Return the [x, y] coordinate for the center point of the cell that contains the specified text.  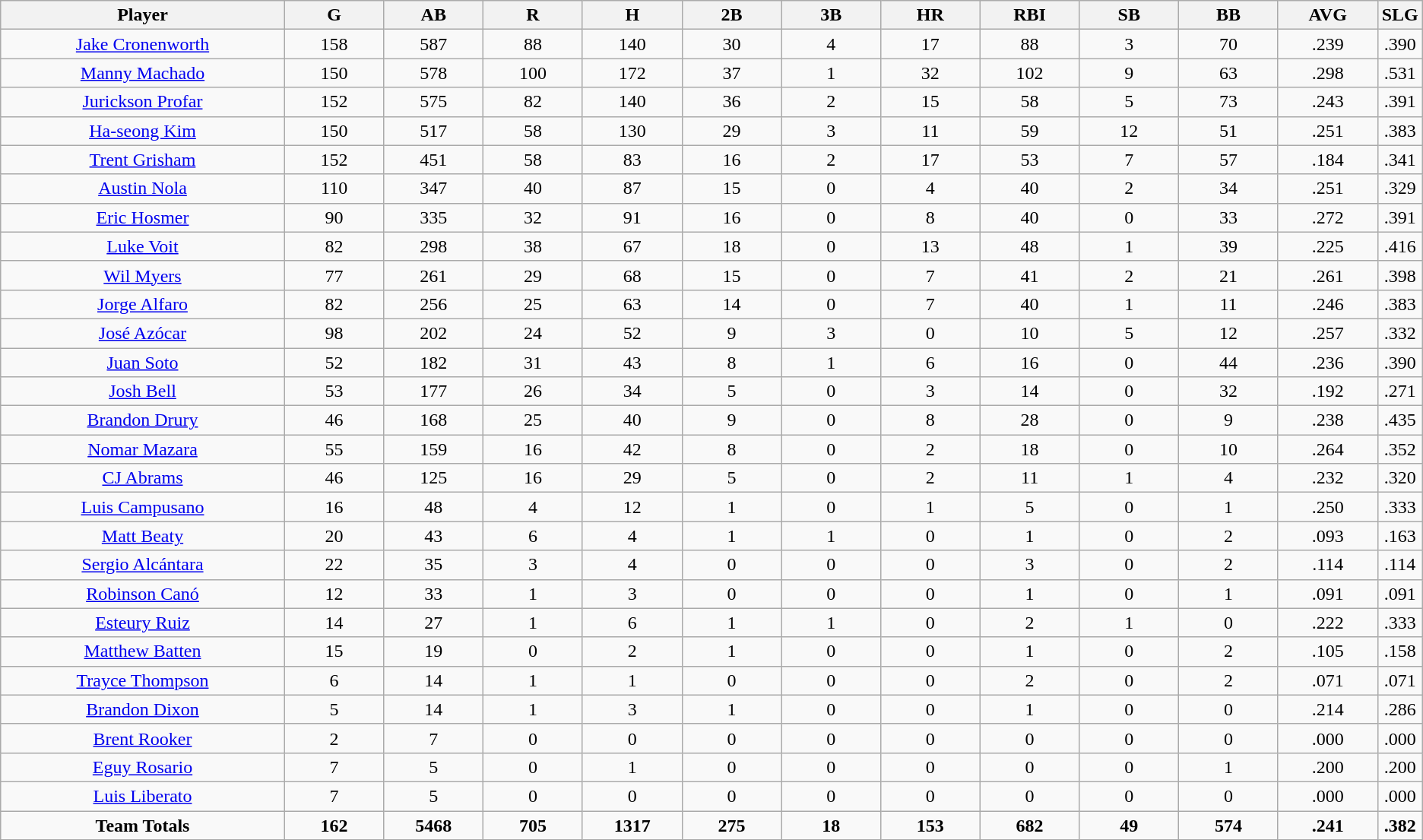
.246 [1327, 304]
36 [731, 102]
Josh Bell [143, 391]
451 [433, 160]
3B [832, 15]
.531 [1400, 73]
.239 [1327, 44]
28 [1029, 420]
.329 [1400, 189]
73 [1228, 102]
177 [433, 391]
.163 [1400, 536]
13 [930, 246]
.320 [1400, 478]
5468 [433, 825]
67 [632, 246]
102 [1029, 73]
2B [731, 15]
125 [433, 478]
574 [1228, 825]
.435 [1400, 420]
158 [334, 44]
298 [433, 246]
.257 [1327, 333]
98 [334, 333]
.298 [1327, 73]
Player [143, 15]
172 [632, 73]
49 [1130, 825]
575 [433, 102]
90 [334, 217]
38 [534, 246]
705 [534, 825]
Eric Hosmer [143, 217]
19 [433, 651]
55 [334, 449]
517 [433, 131]
153 [930, 825]
Trayce Thompson [143, 680]
202 [433, 333]
168 [433, 420]
.332 [1400, 333]
Juan Soto [143, 363]
110 [334, 189]
.214 [1327, 709]
Jurickson Profar [143, 102]
.158 [1400, 651]
77 [334, 275]
SB [1130, 15]
.341 [1400, 160]
Sergio Alcántara [143, 565]
Brent Rooker [143, 738]
Ha-seong Kim [143, 131]
R [534, 15]
162 [334, 825]
Manny Machado [143, 73]
.241 [1327, 825]
.184 [1327, 160]
578 [433, 73]
Luis Liberato [143, 796]
70 [1228, 44]
44 [1228, 363]
Austin Nola [143, 189]
22 [334, 565]
.271 [1400, 391]
587 [433, 44]
68 [632, 275]
35 [433, 565]
Eguy Rosario [143, 767]
H [632, 15]
.243 [1327, 102]
261 [433, 275]
87 [632, 189]
100 [534, 73]
41 [1029, 275]
.286 [1400, 709]
Team Totals [143, 825]
37 [731, 73]
27 [433, 623]
.264 [1327, 449]
.192 [1327, 391]
Wil Myers [143, 275]
Trent Grisham [143, 160]
Jake Cronenworth [143, 44]
.272 [1327, 217]
José Azócar [143, 333]
256 [433, 304]
Jorge Alfaro [143, 304]
20 [334, 536]
130 [632, 131]
.352 [1400, 449]
.105 [1327, 651]
21 [1228, 275]
335 [433, 217]
42 [632, 449]
682 [1029, 825]
Luis Campusano [143, 507]
.225 [1327, 246]
26 [534, 391]
59 [1029, 131]
51 [1228, 131]
AVG [1327, 15]
1317 [632, 825]
91 [632, 217]
Matt Beaty [143, 536]
.398 [1400, 275]
Robinson Canó [143, 594]
Brandon Drury [143, 420]
347 [433, 189]
30 [731, 44]
HR [930, 15]
159 [433, 449]
BB [1228, 15]
24 [534, 333]
Esteury Ruiz [143, 623]
SLG [1400, 15]
.261 [1327, 275]
Matthew Batten [143, 651]
275 [731, 825]
39 [1228, 246]
.416 [1400, 246]
182 [433, 363]
RBI [1029, 15]
.250 [1327, 507]
Luke Voit [143, 246]
AB [433, 15]
CJ Abrams [143, 478]
Nomar Mazara [143, 449]
.093 [1327, 536]
.382 [1400, 825]
31 [534, 363]
.222 [1327, 623]
.238 [1327, 420]
Brandon Dixon [143, 709]
83 [632, 160]
.236 [1327, 363]
.232 [1327, 478]
G [334, 15]
57 [1228, 160]
